Identify which cell holds the provided text, then report its [X, Y] central coordinate. 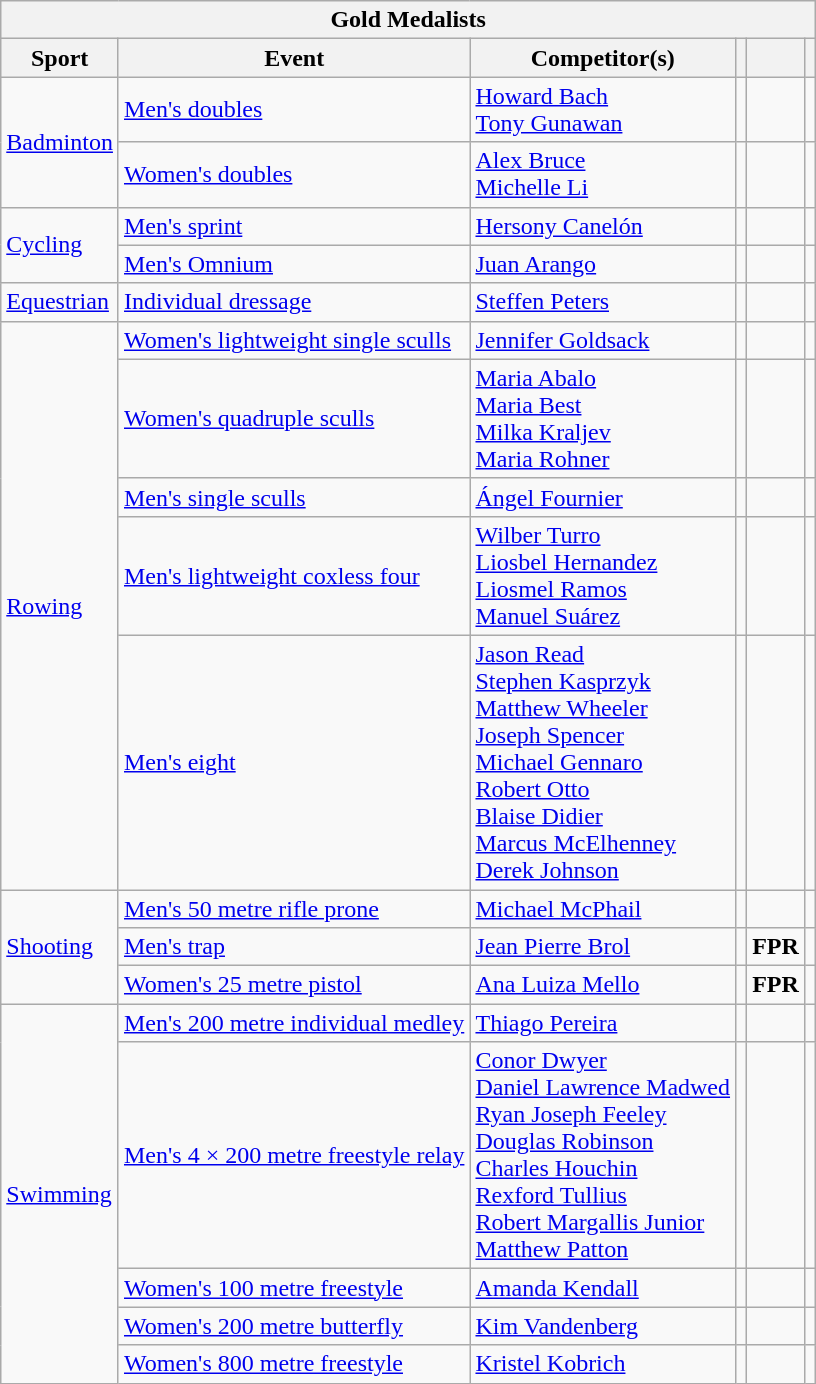
Steffen Peters [603, 302]
Alex BruceMichelle Li [603, 174]
Men's eight [294, 762]
Women's lightweight single sculls [294, 340]
Equestrian [60, 302]
Women's quadruple sculls [294, 418]
Maria Abalo Maria Best Milka Kraljev Maria Rohner [603, 418]
Ángel Fournier [603, 497]
Women's 200 metre butterfly [294, 1326]
Men's sprint [294, 226]
Kristel Kobrich [603, 1364]
Michael McPhail [603, 909]
Badminton [60, 142]
Thiago Pereira [603, 1023]
Gold Medalists [408, 20]
Jennifer Goldsack [603, 340]
Men's 200 metre individual medley [294, 1023]
Kim Vandenberg [603, 1326]
Rowing [60, 605]
Hersony Canelón [603, 226]
Men's trap [294, 947]
Women's 25 metre pistol [294, 985]
Juan Arango [603, 264]
Men's Omnium [294, 264]
Howard BachTony Gunawan [603, 110]
Individual dressage [294, 302]
Men's lightweight coxless four [294, 576]
Men's 4 × 200 metre freestyle relay [294, 1156]
Women's doubles [294, 174]
Women's 800 metre freestyle [294, 1364]
Conor DwyerDaniel Lawrence MadwedRyan Joseph FeeleyDouglas RobinsonCharles HouchinRexford TulliusRobert Margallis JuniorMatthew Patton [603, 1156]
Men's doubles [294, 110]
Swimming [60, 1194]
Jean Pierre Brol [603, 947]
Sport [60, 58]
Men's 50 metre rifle prone [294, 909]
Event [294, 58]
Wilber Turro Liosbel Hernandez Liosmel Ramos Manuel Suárez [603, 576]
Ana Luiza Mello [603, 985]
Jason Read Stephen Kasprzyk Matthew Wheeler Joseph Spencer Michael Gennaro Robert OttoBlaise Didier Marcus McElhenney Derek Johnson [603, 762]
Women's 100 metre freestyle [294, 1288]
Shooting [60, 947]
Amanda Kendall [603, 1288]
Competitor(s) [603, 58]
Cycling [60, 245]
Men's single sculls [294, 497]
